Search for the cell housing the specified text and yield its (X, Y) center coordinate. 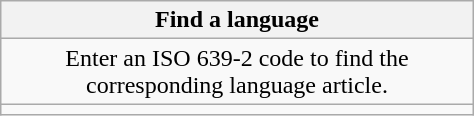
Enter an ISO 639-2 code to find the corresponding language article. (237, 72)
Find a language (237, 20)
